Extract the [X, Y] coordinate from the center of the cell holding the provided text.  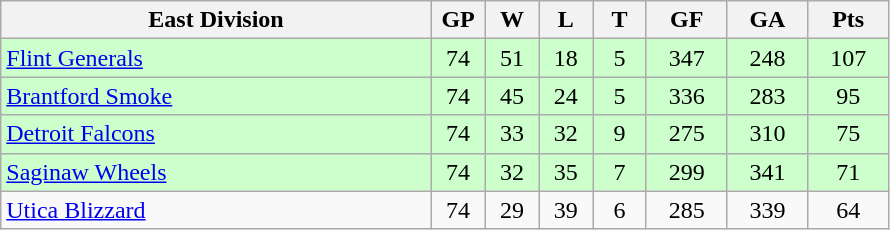
39 [566, 210]
W [512, 20]
336 [686, 96]
Pts [848, 20]
248 [768, 58]
339 [768, 210]
107 [848, 58]
East Division [216, 20]
64 [848, 210]
33 [512, 134]
6 [620, 210]
GF [686, 20]
T [620, 20]
29 [512, 210]
310 [768, 134]
Saginaw Wheels [216, 172]
341 [768, 172]
24 [566, 96]
18 [566, 58]
9 [620, 134]
45 [512, 96]
285 [686, 210]
Brantford Smoke [216, 96]
95 [848, 96]
Utica Blizzard [216, 210]
L [566, 20]
Detroit Falcons [216, 134]
51 [512, 58]
283 [768, 96]
75 [848, 134]
Flint Generals [216, 58]
7 [620, 172]
347 [686, 58]
35 [566, 172]
GP [458, 20]
GA [768, 20]
71 [848, 172]
299 [686, 172]
275 [686, 134]
